Capture the cell that displays the provided text and extract its [X, Y] central coordinate. 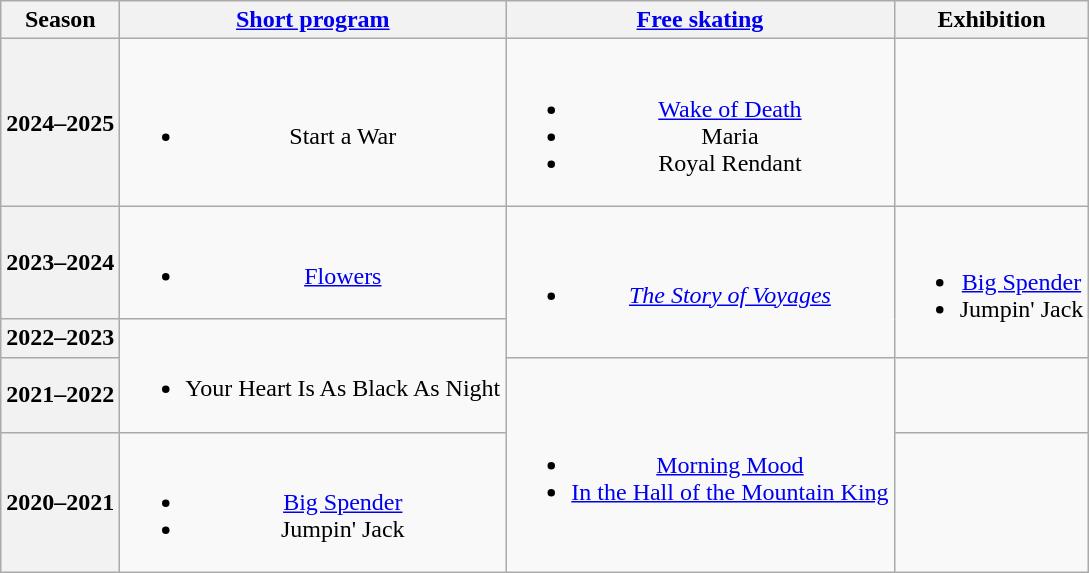
The Story of Voyages [700, 282]
Big Spender Jumpin' Jack [992, 282]
Season [60, 20]
Start a War [313, 122]
Flowers [313, 262]
Exhibition [992, 20]
Your Heart Is As Black As Night [313, 376]
Big SpenderJumpin' Jack [313, 502]
Short program [313, 20]
Morning MoodIn the Hall of the Mountain King [700, 464]
2023–2024 [60, 262]
2020–2021 [60, 502]
2024–2025 [60, 122]
Wake of DeathMaria Royal Rendant [700, 122]
2021–2022 [60, 394]
2022–2023 [60, 338]
Free skating [700, 20]
